Detect which cell encompasses the target text, then output its [x, y] center coordinate. 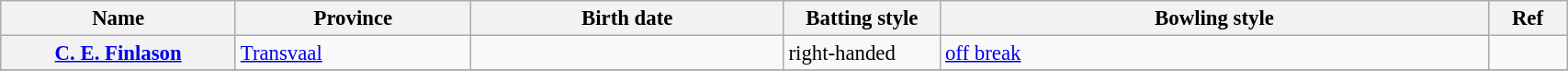
off break [1214, 53]
Province [353, 18]
right-handed [862, 53]
C. E. Finlason [118, 53]
Bowling style [1214, 18]
Batting style [862, 18]
Name [118, 18]
Birth date [626, 18]
Transvaal [353, 53]
Ref [1527, 18]
